Provide the [X, Y] coordinate of the cell's center where the given text is located.  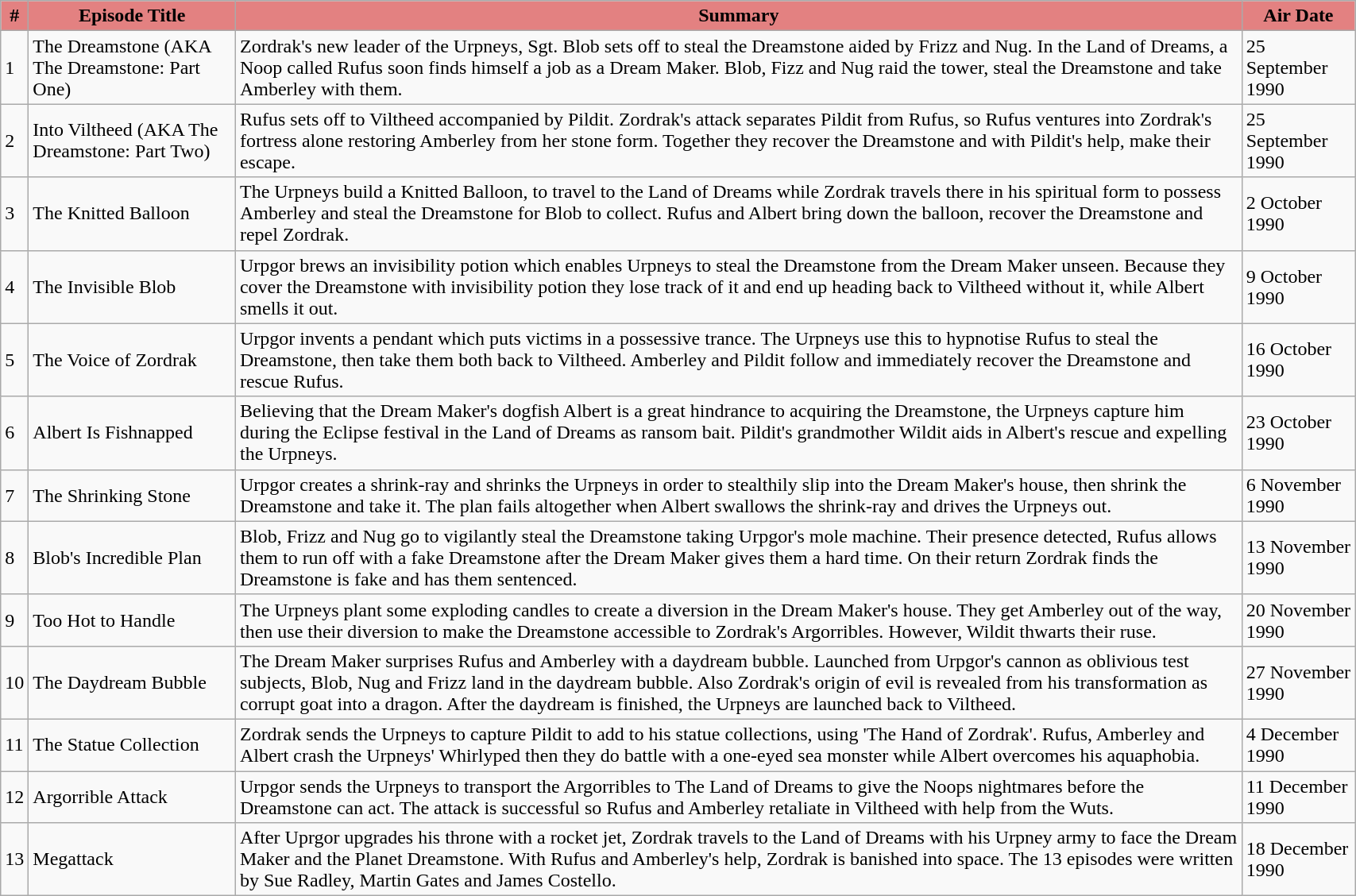
9 October 1990 [1298, 287]
13 November 1990 [1298, 558]
# [14, 16]
10 [14, 682]
3 [14, 214]
2 October 1990 [1298, 214]
Albert Is Fishnapped [132, 433]
4 [14, 287]
The Statue Collection [132, 745]
The Dreamstone (AKA The Dreamstone: Part One) [132, 68]
5 [14, 360]
16 October 1990 [1298, 360]
8 [14, 558]
The Voice of Zordrak [132, 360]
11 December 1990 [1298, 796]
Megattack [132, 859]
9 [14, 620]
The Invisible Blob [132, 287]
12 [14, 796]
13 [14, 859]
Argorrible Attack [132, 796]
6 November 1990 [1298, 496]
11 [14, 745]
6 [14, 433]
Air Date [1298, 16]
Blob's Incredible Plan [132, 558]
4 December 1990 [1298, 745]
23 October 1990 [1298, 433]
The Knitted Balloon [132, 214]
7 [14, 496]
Episode Title [132, 16]
20 November 1990 [1298, 620]
1 [14, 68]
The Daydream Bubble [132, 682]
The Shrinking Stone [132, 496]
Summary [739, 16]
Into Viltheed (AKA The Dreamstone: Part Two) [132, 141]
18 December 1990 [1298, 859]
2 [14, 141]
Too Hot to Handle [132, 620]
27 November 1990 [1298, 682]
